Locate the cell with the specified text and output its (X, Y) center coordinate. 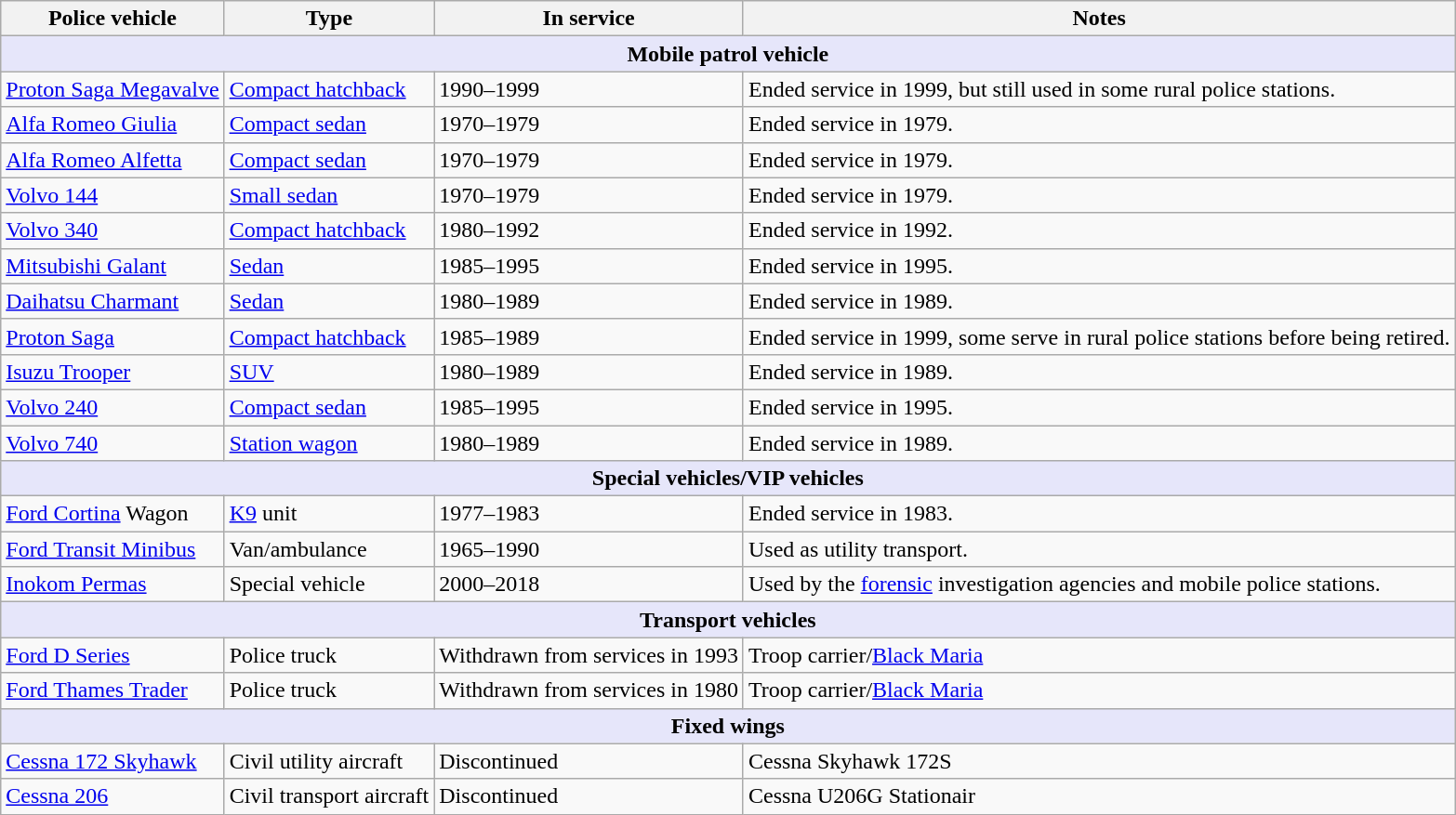
Ford D Series (113, 655)
Withdrawn from services in 1980 (589, 690)
SUV (329, 372)
Ended service in 1999, some serve in rural police stations before being retired. (1099, 336)
Daihatsu Charmant (113, 301)
Used as utility transport. (1099, 549)
Transport vehicles (728, 620)
Volvo 740 (113, 443)
Cessna 172 Skyhawk (113, 761)
Proton Saga Megavalve (113, 89)
Volvo 340 (113, 230)
Ford Transit Minibus (113, 549)
1977–1983 (589, 514)
Volvo 144 (113, 195)
Cessna Skyhawk 172S (1099, 761)
Station wagon (329, 443)
Police vehicle (113, 19)
Ford Cortina Wagon (113, 514)
1980–1992 (589, 230)
Cessna 206 (113, 796)
Fixed wings (728, 726)
Special vehicle (329, 585)
Special vehicles/VIP vehicles (728, 479)
1990–1999 (589, 89)
Notes (1099, 19)
Alfa Romeo Alfetta (113, 160)
Cessna U206G Stationair (1099, 796)
Used by the forensic investigation agencies and mobile police stations. (1099, 585)
Withdrawn from services in 1993 (589, 655)
Van/ambulance (329, 549)
Mobile patrol vehicle (728, 54)
Volvo 240 (113, 407)
1985–1989 (589, 336)
In service (589, 19)
Civil utility aircraft (329, 761)
Ended service in 1999, but still used in some rural police stations. (1099, 89)
Proton Saga (113, 336)
Inokom Permas (113, 585)
Small sedan (329, 195)
Type (329, 19)
Ford Thames Trader (113, 690)
Mitsubishi Galant (113, 266)
Isuzu Trooper (113, 372)
Civil transport aircraft (329, 796)
K9 unit (329, 514)
2000–2018 (589, 585)
Ended service in 1983. (1099, 514)
1965–1990 (589, 549)
Alfa Romeo Giulia (113, 125)
Ended service in 1992. (1099, 230)
